Scan for the cell matching the given text and deliver its [x, y] coordinate at center. 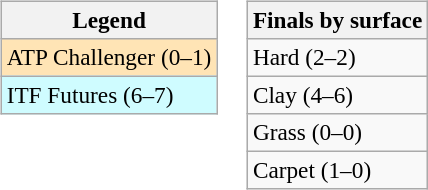
Legend [108, 20]
Hard (2–2) [337, 57]
ITF Futures (6–7) [108, 95]
Carpet (1–0) [337, 171]
Finals by surface [337, 20]
ATP Challenger (0–1) [108, 57]
Grass (0–0) [337, 133]
Clay (4–6) [337, 95]
